Output the (X, Y) coordinate of the center of the cell containing the given text.  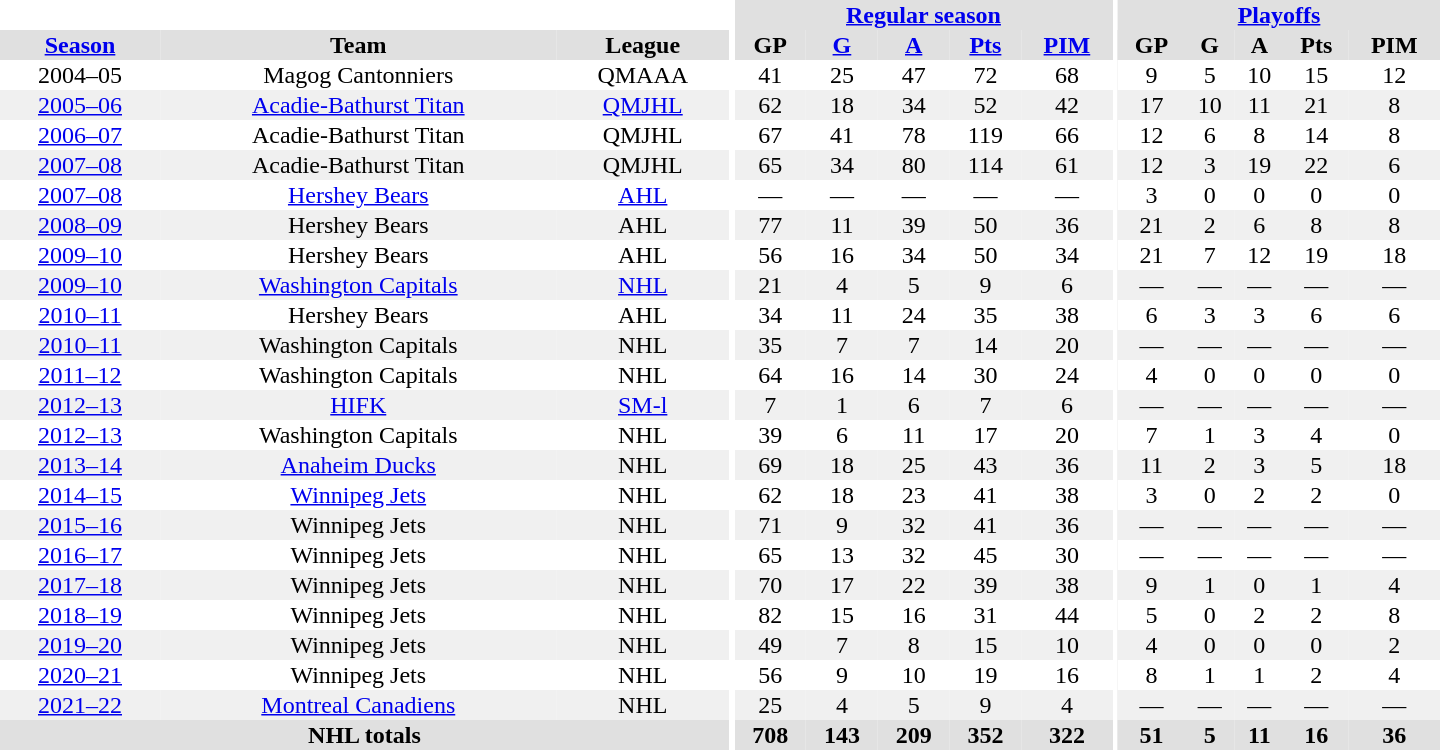
52 (986, 105)
2021–22 (80, 705)
67 (770, 135)
69 (770, 465)
114 (986, 165)
66 (1066, 135)
2017–18 (80, 585)
SM-l (643, 405)
49 (770, 645)
80 (914, 165)
2019–20 (80, 645)
League (643, 45)
78 (914, 135)
352 (986, 735)
708 (770, 735)
2018–19 (80, 615)
47 (914, 75)
Team (358, 45)
2011–12 (80, 375)
45 (986, 555)
61 (1066, 165)
72 (986, 75)
HIFK (358, 405)
43 (986, 465)
70 (770, 585)
119 (986, 135)
Magog Cantonniers (358, 75)
2013–14 (80, 465)
Montreal Canadiens (358, 705)
2006–07 (80, 135)
2004–05 (80, 75)
2014–15 (80, 495)
209 (914, 735)
13 (842, 555)
QMAAA (643, 75)
77 (770, 225)
Regular season (923, 15)
42 (1066, 105)
31 (986, 615)
322 (1066, 735)
2016–17 (80, 555)
Season (80, 45)
82 (770, 615)
44 (1066, 615)
68 (1066, 75)
NHL totals (364, 735)
2008–09 (80, 225)
51 (1152, 735)
143 (842, 735)
2005–06 (80, 105)
64 (770, 375)
71 (770, 525)
2015–16 (80, 525)
Playoffs (1279, 15)
2020–21 (80, 675)
Anaheim Ducks (358, 465)
23 (914, 495)
